Pinpoint the cell where the given text exists, returning its (X, Y) midpoint coordinate. 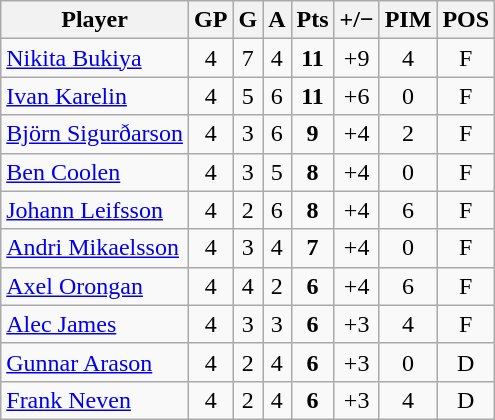
Andri Mikaelsson (95, 248)
+/− (356, 20)
Axel Orongan (95, 286)
Player (95, 20)
+6 (356, 96)
POS (466, 20)
GP (210, 20)
Pts (312, 20)
Frank Neven (95, 400)
A (277, 20)
PIM (408, 20)
G (248, 20)
Gunnar Arason (95, 362)
Björn Sigurðarson (95, 134)
Alec James (95, 324)
Johann Leifsson (95, 210)
Ben Coolen (95, 172)
Ivan Karelin (95, 96)
Nikita Bukiya (95, 58)
+9 (356, 58)
9 (312, 134)
